Locate the cell with the specified text and output its [X, Y] center coordinate. 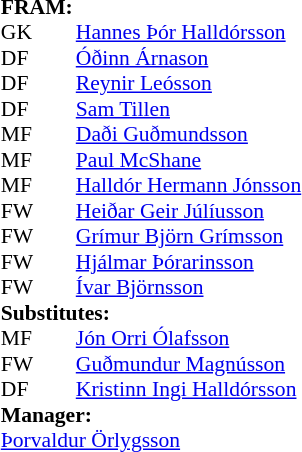
Paul McShane [188, 160]
Jón Orri Ólafsson [188, 339]
Reynir Leósson [188, 83]
Halldór Hermann Jónsson [188, 185]
Ívar Björnsson [188, 287]
Manager: [151, 415]
Guðmundur Magnússon [188, 364]
Substitutes: [151, 313]
Daði Guðmundsson [188, 135]
Heiðar Geir Júlíusson [188, 211]
Hjálmar Þórarinsson [188, 262]
Hannes Þór Halldórsson [188, 33]
GK [20, 33]
Óðinn Árnason [188, 58]
Grímur Björn Grímsson [188, 237]
Kristinn Ingi Halldórsson [188, 389]
Sam Tillen [188, 109]
